Find where the given text appears and provide that cell's center as [X, Y] coordinate. 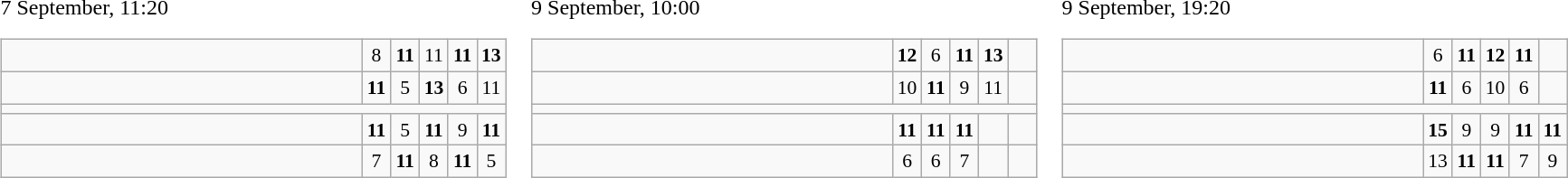
15 [1438, 129]
